Capture the cell that displays the provided text and extract its [x, y] central coordinate. 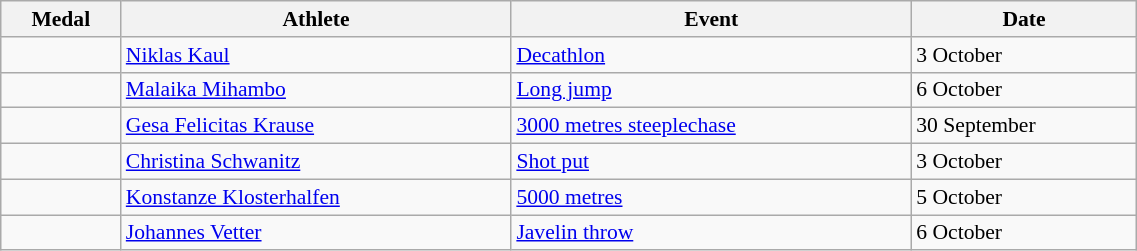
Event [711, 19]
Javelin throw [711, 233]
Athlete [316, 19]
Konstanze Klosterhalfen [316, 197]
Johannes Vetter [316, 233]
Christina Schwanitz [316, 162]
3000 metres steeplechase [711, 126]
Niklas Kaul [316, 55]
Shot put [711, 162]
Gesa Felicitas Krause [316, 126]
30 September [1024, 126]
5000 metres [711, 197]
Date [1024, 19]
5 October [1024, 197]
Long jump [711, 90]
Medal [61, 19]
Malaika Mihambo [316, 90]
Decathlon [711, 55]
